Search for the cell housing the specified text and yield its (x, y) center coordinate. 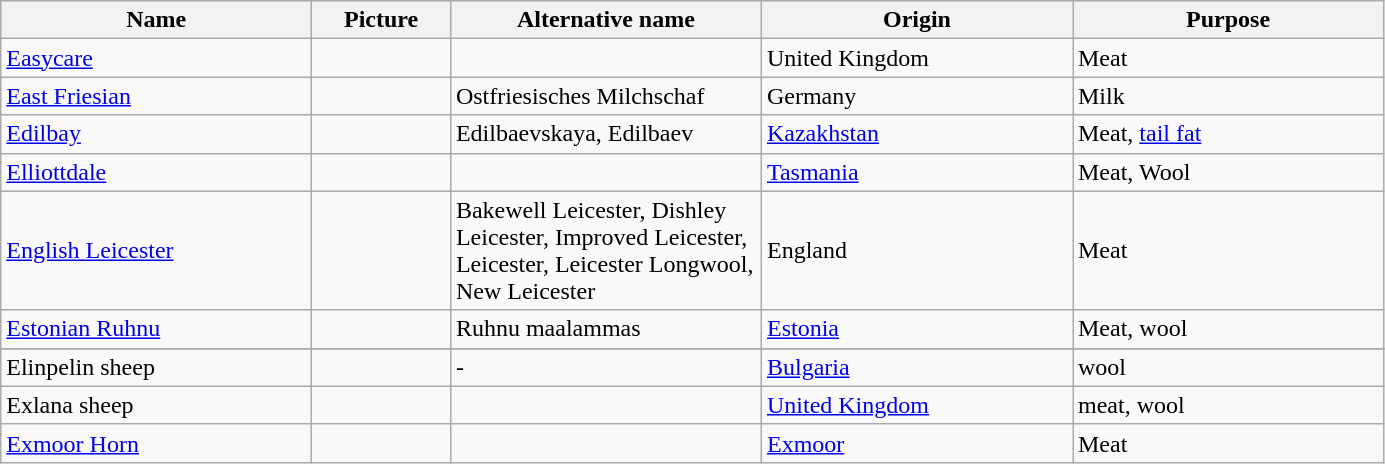
Edilbaevskaya, Edilbaev (606, 134)
Exlana sheep (156, 405)
Germany (916, 96)
English Leicester (156, 250)
Meat, tail fat (1228, 134)
- (606, 367)
Exmoor (916, 443)
Easycare (156, 58)
Origin (916, 20)
meat, wool (1228, 405)
wool (1228, 367)
Tasmania (916, 172)
Purpose (1228, 20)
Elliottdale (156, 172)
Bakewell Leicester, Dishley Leicester, Improved Leicester, Leicester, Leicester Longwool, New Leicester (606, 250)
East Friesian (156, 96)
Ostfriesisches Milchschaf (606, 96)
Estonia (916, 329)
England (916, 250)
Bulgaria (916, 367)
Estonian Ruhnu (156, 329)
Meat, wool (1228, 329)
Picture (382, 20)
Name (156, 20)
Kazakhstan (916, 134)
Milk (1228, 96)
Elinpelin sheep (156, 367)
Ruhnu maalammas (606, 329)
Meat, Wool (1228, 172)
Edilbay (156, 134)
Alternative name (606, 20)
Exmoor Horn (156, 443)
